Locate the cell with the specified text and output its (x, y) center coordinate. 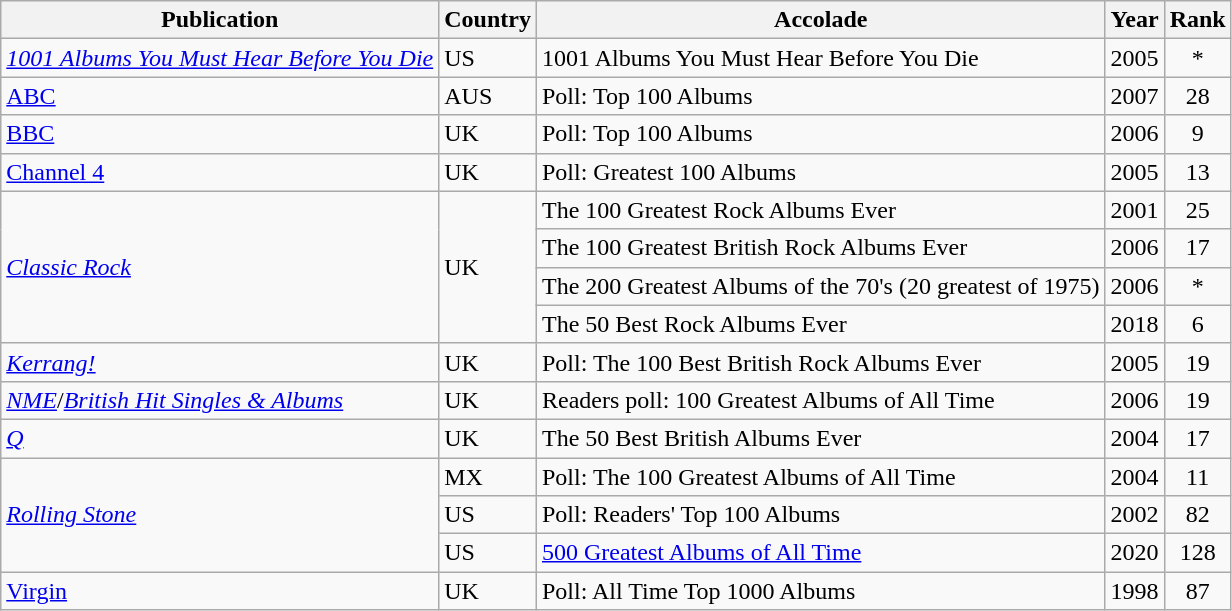
The 50 Best Rock Albums Ever (820, 324)
BBC (220, 134)
The 200 Greatest Albums of the 70's (20 greatest of 1975) (820, 286)
Poll: The 100 Greatest Albums of All Time (820, 477)
1998 (1134, 591)
11 (1198, 477)
2018 (1134, 324)
82 (1198, 515)
Q (220, 438)
Poll: The 100 Best British Rock Albums Ever (820, 362)
Rolling Stone (220, 515)
Poll: Readers' Top 100 Albums (820, 515)
Poll: Greatest 100 Albums (820, 172)
9 (1198, 134)
The 100 Greatest British Rock Albums Ever (820, 248)
2020 (1134, 553)
13 (1198, 172)
Classic Rock (220, 267)
500 Greatest Albums of All Time (820, 553)
2002 (1134, 515)
Publication (220, 20)
The 50 Best British Albums Ever (820, 438)
Year (1134, 20)
28 (1198, 96)
Virgin (220, 591)
Country (488, 20)
Accolade (820, 20)
2007 (1134, 96)
128 (1198, 553)
Rank (1198, 20)
NME/British Hit Singles & Albums (220, 400)
ABC (220, 96)
87 (1198, 591)
6 (1198, 324)
Channel 4 (220, 172)
The 100 Greatest Rock Albums Ever (820, 210)
Readers poll: 100 Greatest Albums of All Time (820, 400)
Poll: All Time Top 1000 Albums (820, 591)
25 (1198, 210)
AUS (488, 96)
2001 (1134, 210)
MX (488, 477)
Kerrang! (220, 362)
